Output the [x, y] coordinate of the center of the cell containing the given text.  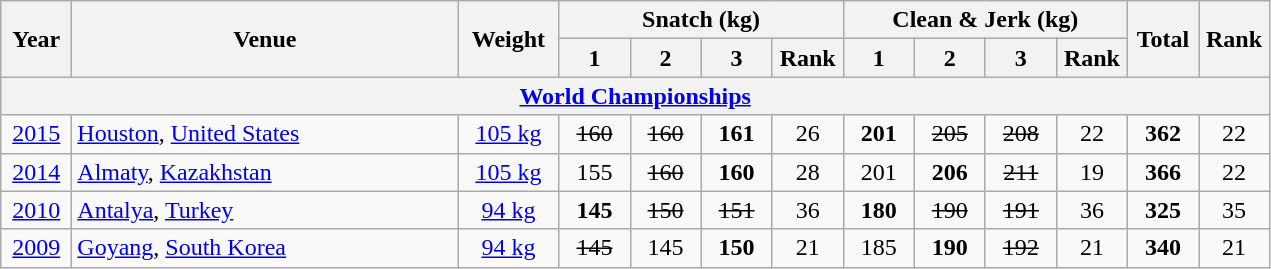
366 [1162, 172]
206 [950, 172]
325 [1162, 210]
Antalya, Turkey [265, 210]
191 [1020, 210]
151 [736, 210]
208 [1020, 134]
Venue [265, 39]
362 [1162, 134]
340 [1162, 248]
185 [878, 248]
Year [36, 39]
180 [878, 210]
192 [1020, 248]
2009 [36, 248]
Goyang, South Korea [265, 248]
Clean & Jerk (kg) [985, 20]
28 [808, 172]
Snatch (kg) [701, 20]
Weight [508, 39]
155 [594, 172]
World Championships [636, 96]
2014 [36, 172]
205 [950, 134]
26 [808, 134]
Total [1162, 39]
2010 [36, 210]
2015 [36, 134]
19 [1092, 172]
211 [1020, 172]
Houston, United States [265, 134]
161 [736, 134]
35 [1234, 210]
Almaty, Kazakhstan [265, 172]
